Locate the cell with the specified text and output its (X, Y) center coordinate. 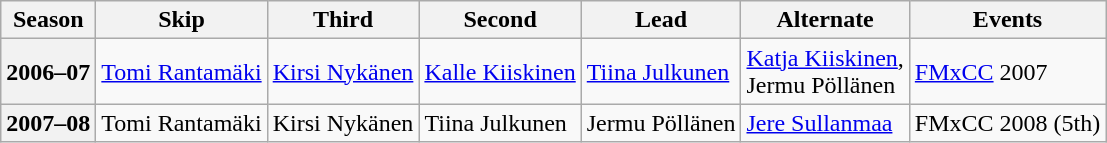
2006–07 (48, 72)
Kalle Kiiskinen (500, 72)
Lead (661, 20)
FMxCC 2007 (1007, 72)
Second (500, 20)
Katja Kiiskinen,Jermu Pöllänen (825, 72)
Jere Sullanmaa (825, 123)
Season (48, 20)
Third (343, 20)
Events (1007, 20)
2007–08 (48, 123)
Alternate (825, 20)
FMxCC 2008 (5th) (1007, 123)
Jermu Pöllänen (661, 123)
Skip (182, 20)
